Capture the cell that displays the provided text and extract its [x, y] central coordinate. 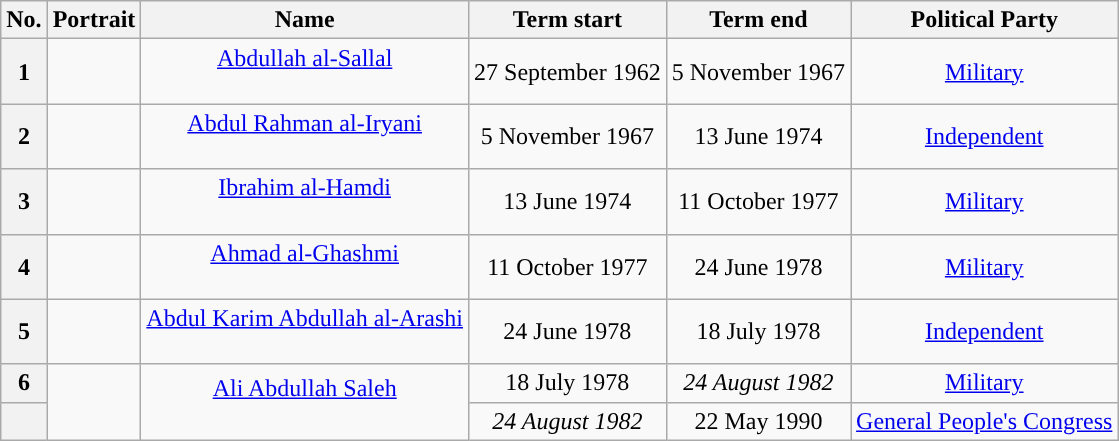
No. [24, 20]
27 September 1962 [568, 72]
Political Party [984, 20]
22 May 1990 [758, 421]
5 [24, 332]
Abdul Rahman al-Iryani [305, 136]
Portrait [94, 20]
Abdullah al-Sallal [305, 72]
3 [24, 202]
1 [24, 72]
Ibrahim al-Hamdi [305, 202]
6 [24, 383]
Term start [568, 20]
General People's Congress [984, 421]
4 [24, 266]
Name [305, 20]
Abdul Karim Abdullah al-Arashi [305, 332]
Term end [758, 20]
Ahmad al-Ghashmi [305, 266]
Ali Abdullah Saleh [305, 402]
2 [24, 136]
